Return the [X, Y] coordinate for the center point of the cell that contains the specified text.  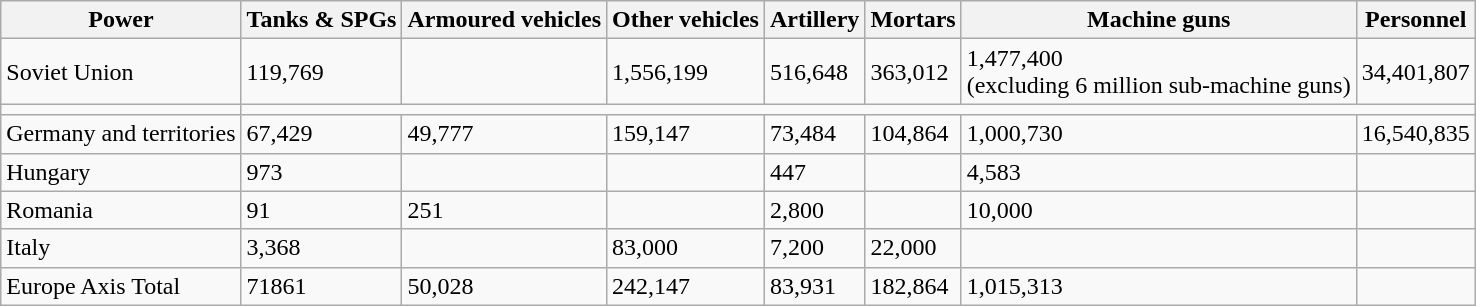
22,000 [913, 248]
159,147 [686, 134]
10,000 [1158, 210]
1,015,313 [1158, 286]
71861 [322, 286]
251 [504, 210]
4,583 [1158, 172]
2,800 [814, 210]
1,000,730 [1158, 134]
119,769 [322, 72]
83,931 [814, 286]
49,777 [504, 134]
73,484 [814, 134]
Other vehicles [686, 20]
447 [814, 172]
Power [121, 20]
91 [322, 210]
Tanks & SPGs [322, 20]
83,000 [686, 248]
1,556,199 [686, 72]
Machine guns [1158, 20]
50,028 [504, 286]
Europe Axis Total [121, 286]
Personnel [1416, 20]
Romania [121, 210]
16,540,835 [1416, 134]
104,864 [913, 134]
Armoured vehicles [504, 20]
182,864 [913, 286]
516,648 [814, 72]
34,401,807 [1416, 72]
7,200 [814, 248]
Italy [121, 248]
Soviet Union [121, 72]
363,012 [913, 72]
1,477,400(excluding 6 million sub-machine guns) [1158, 72]
242,147 [686, 286]
Artillery [814, 20]
Germany and territories [121, 134]
67,429 [322, 134]
3,368 [322, 248]
Hungary [121, 172]
Mortars [913, 20]
973 [322, 172]
